Output the [x, y] coordinate of the center of the cell containing the given text.  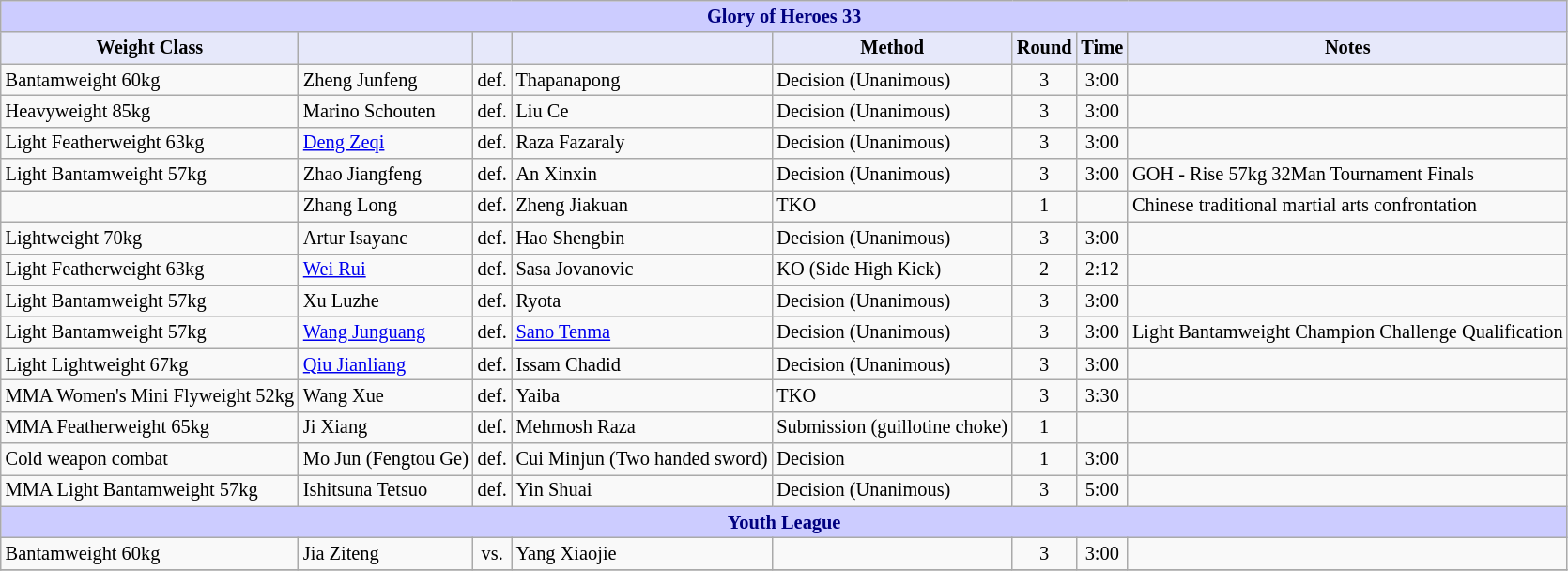
Sano Tenma [642, 332]
Round [1044, 48]
Liu Ce [642, 111]
Lightweight 70kg [150, 238]
Cui Minjun (Two handed sword) [642, 459]
Hao Shengbin [642, 238]
Cold weapon combat [150, 459]
Zhao Jiangfeng [386, 175]
Sasa Jovanovic [642, 270]
Heavyweight 85kg [150, 111]
Method [892, 48]
Light Bantamweight Champion Challenge Qualification [1347, 332]
Wang Xue [386, 395]
Zhang Long [386, 206]
MMA Women's Mini Flyweight 52kg [150, 395]
Deng Zeqi [386, 143]
Youth League [785, 522]
vs. [492, 553]
Raza Fazaraly [642, 143]
Wei Rui [386, 270]
Xu Luzhe [386, 301]
Wang Junguang [386, 332]
2 [1044, 270]
Decision [892, 459]
Issam Chadid [642, 364]
Time [1102, 48]
Zheng Junfeng [386, 80]
Weight Class [150, 48]
Submission (guillotine choke) [892, 427]
Glory of Heroes 33 [785, 16]
Yaiba [642, 395]
Notes [1347, 48]
Light Lightweight 67kg [150, 364]
Artur Isayanc [386, 238]
Ryota [642, 301]
GOH - Rise 57kg 32Man Tournament Finals [1347, 175]
3:30 [1102, 395]
Yin Shuai [642, 490]
Mo Jun (Fengtou Ge) [386, 459]
Ishitsuna Tetsuo [386, 490]
5:00 [1102, 490]
An Xinxin [642, 175]
Zheng Jiakuan [642, 206]
MMA Featherweight 65kg [150, 427]
Mehmosh Raza [642, 427]
Qiu Jianliang [386, 364]
MMA Light Bantamweight 57kg [150, 490]
Ji Xiang [386, 427]
Jia Ziteng [386, 553]
Thapanapong [642, 80]
Marino Schouten [386, 111]
Yang Xiaojie [642, 553]
Chinese traditional martial arts confrontation [1347, 206]
2:12 [1102, 270]
KO (Side High Kick) [892, 270]
